Extract the (x, y) coordinate from the center of the cell holding the provided text.  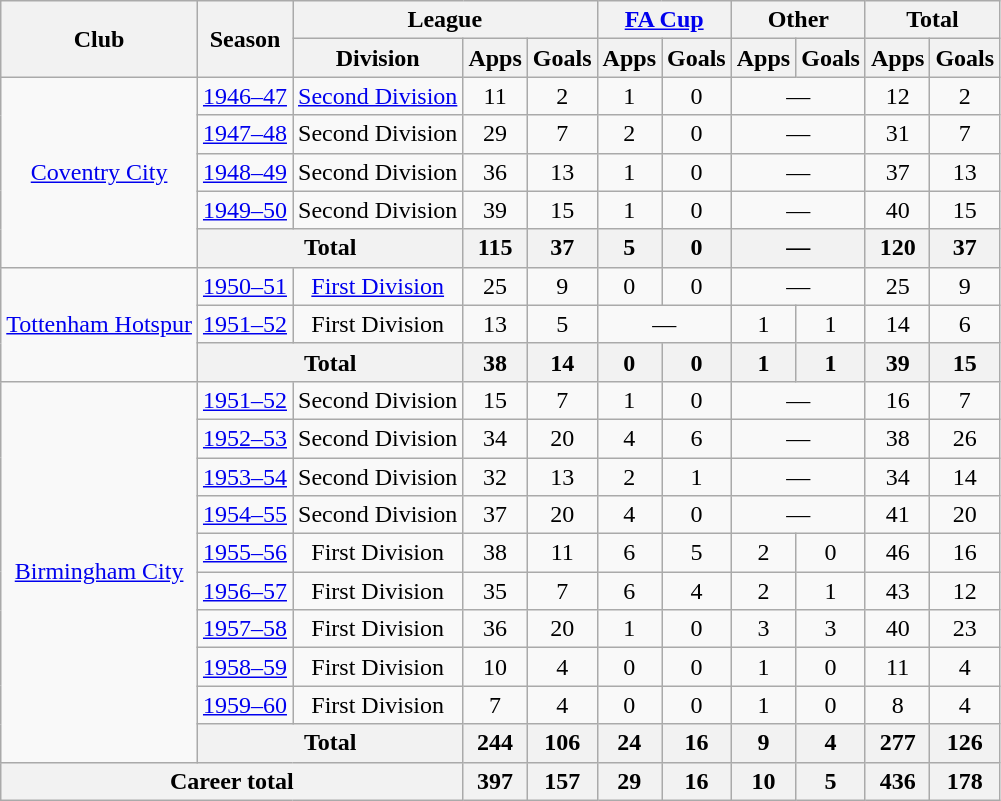
Division (377, 58)
1957–58 (244, 629)
46 (897, 553)
1946–47 (244, 96)
League (444, 20)
Other (798, 20)
178 (965, 781)
FA Cup (664, 20)
1956–57 (244, 591)
1953–54 (244, 477)
43 (897, 591)
1954–55 (244, 515)
Career total (232, 781)
115 (495, 248)
436 (897, 781)
31 (897, 134)
277 (897, 743)
35 (495, 591)
1955–56 (244, 553)
1948–49 (244, 172)
24 (629, 743)
41 (897, 515)
32 (495, 477)
1958–59 (244, 667)
Club (100, 39)
244 (495, 743)
1952–53 (244, 438)
Birmingham City (100, 572)
8 (897, 705)
106 (562, 743)
23 (965, 629)
397 (495, 781)
Tottenham Hotspur (100, 324)
Season (244, 39)
1950–51 (244, 286)
1947–48 (244, 134)
1959–60 (244, 705)
120 (897, 248)
157 (562, 781)
1949–50 (244, 210)
Coventry City (100, 172)
126 (965, 743)
26 (965, 438)
